Identify which cell holds the provided text, then report its [x, y] central coordinate. 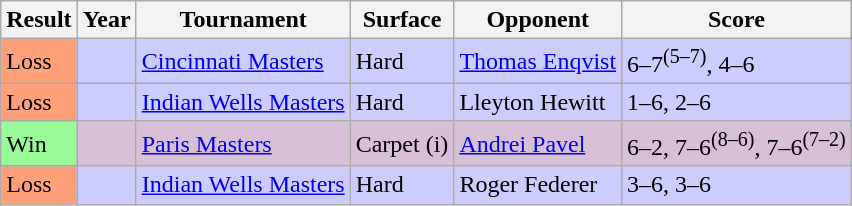
6–7(5–7), 4–6 [737, 62]
Andrei Pavel [538, 144]
Opponent [538, 20]
Paris Masters [243, 144]
Thomas Enqvist [538, 62]
3–6, 3–6 [737, 185]
Cincinnati Masters [243, 62]
Roger Federer [538, 185]
Score [737, 20]
Surface [402, 20]
6–2, 7–6(8–6), 7–6(7–2) [737, 144]
Lleyton Hewitt [538, 102]
Win [39, 144]
Tournament [243, 20]
Carpet (i) [402, 144]
Year [106, 20]
Result [39, 20]
1–6, 2–6 [737, 102]
